Identify which cell holds the provided text, then report its (x, y) central coordinate. 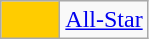
All-Star (104, 20)
